Extract the [X, Y] coordinate from the center of the cell holding the provided text.  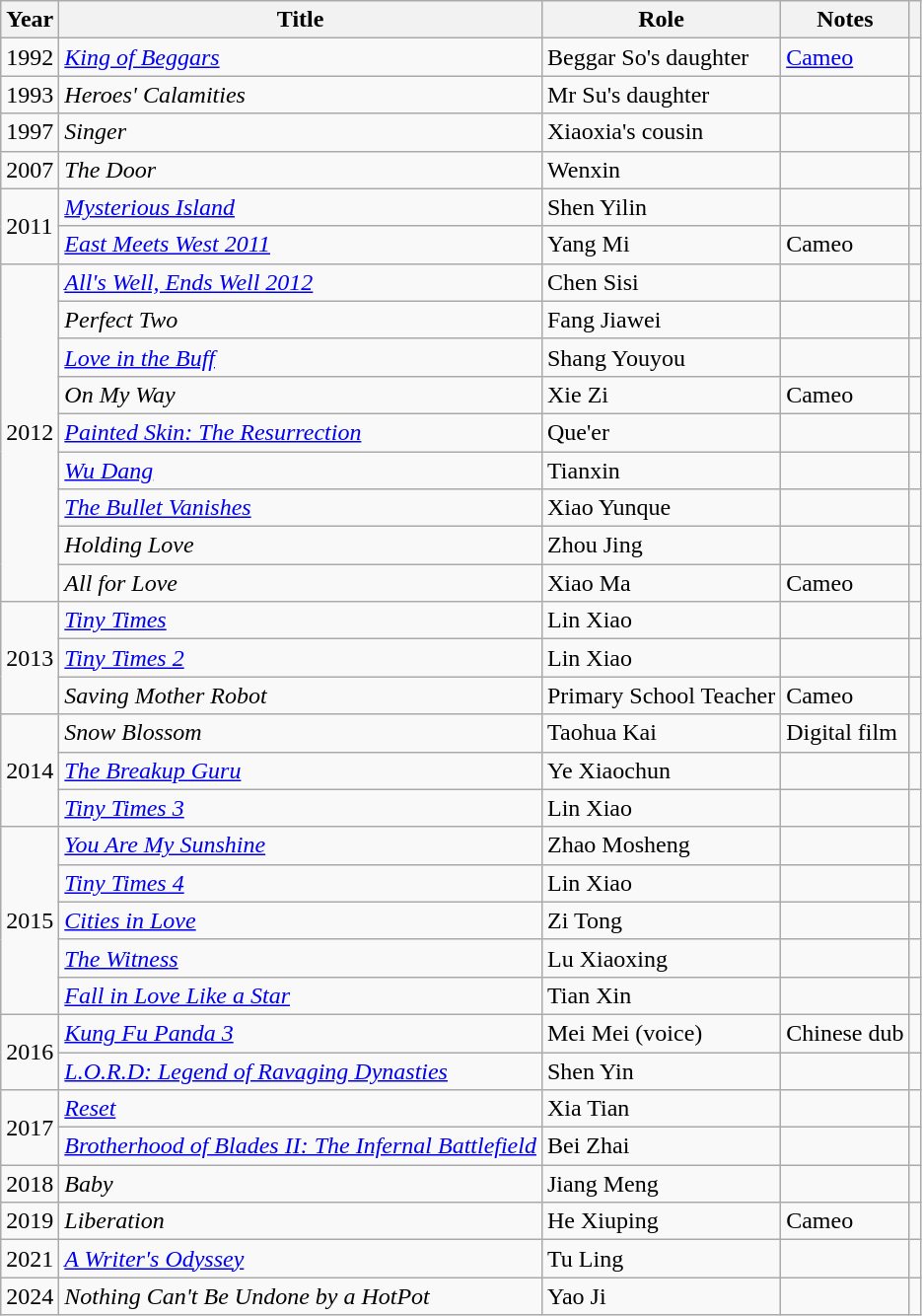
Perfect Two [301, 320]
Notes [845, 20]
King of Beggars [301, 57]
Tu Ling [661, 1259]
Shen Yilin [661, 207]
Bei Zhai [661, 1146]
Xiao Yunque [661, 508]
Chen Sisi [661, 282]
2007 [30, 170]
Title [301, 20]
East Meets West 2011 [301, 245]
Primary School Teacher [661, 695]
Cities in Love [301, 920]
Kung Fu Panda 3 [301, 1033]
Tiny Times 4 [301, 883]
2016 [30, 1052]
Yang Mi [661, 245]
2011 [30, 226]
2024 [30, 1296]
Singer [301, 132]
Beggar So's daughter [661, 57]
Mei Mei (voice) [661, 1033]
Tiny Times 3 [301, 808]
Fall in Love Like a Star [301, 995]
Xie Zi [661, 395]
Zhou Jing [661, 546]
2017 [30, 1128]
Mysterious Island [301, 207]
2015 [30, 920]
Tian Xin [661, 995]
Chinese dub [845, 1033]
Taohua Kai [661, 733]
The Witness [301, 958]
Role [661, 20]
2021 [30, 1259]
Liberation [301, 1221]
The Door [301, 170]
Reset [301, 1109]
Tiny Times 2 [301, 658]
Yao Ji [661, 1296]
Brotherhood of Blades II: The Infernal Battlefield [301, 1146]
1992 [30, 57]
Heroes' Calamities [301, 95]
Digital film [845, 733]
1997 [30, 132]
Jiang Meng [661, 1184]
Lu Xiaoxing [661, 958]
He Xiuping [661, 1221]
Holding Love [301, 546]
Wenxin [661, 170]
Shang Youyou [661, 357]
Zhao Mosheng [661, 845]
Saving Mother Robot [301, 695]
Tianxin [661, 471]
1993 [30, 95]
Wu Dang [301, 471]
All's Well, Ends Well 2012 [301, 282]
Fang Jiawei [661, 320]
A Writer's Odyssey [301, 1259]
Snow Blossom [301, 733]
Mr Su's daughter [661, 95]
All for Love [301, 583]
The Bullet Vanishes [301, 508]
Xia Tian [661, 1109]
L.O.R.D: Legend of Ravaging Dynasties [301, 1070]
Xiao Ma [661, 583]
2012 [30, 432]
Xiaoxia's cousin [661, 132]
2013 [30, 658]
Ye Xiaochun [661, 770]
Love in the Buff [301, 357]
Year [30, 20]
Painted Skin: The Resurrection [301, 432]
On My Way [301, 395]
Tiny Times [301, 621]
Que'er [661, 432]
You Are My Sunshine [301, 845]
2014 [30, 770]
Zi Tong [661, 920]
Baby [301, 1184]
The Breakup Guru [301, 770]
Nothing Can't Be Undone by a HotPot [301, 1296]
2018 [30, 1184]
2019 [30, 1221]
Shen Yin [661, 1070]
